Provide the (x, y) coordinate of the cell's center where the given text is located.  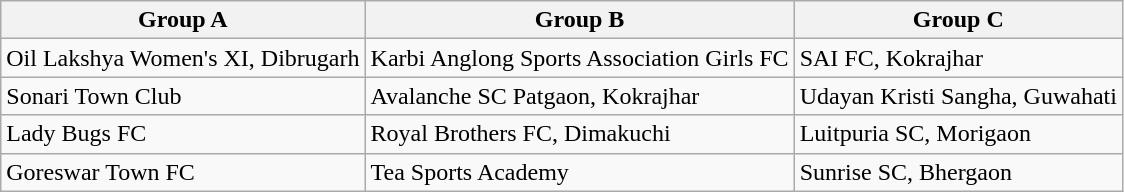
Group B (580, 20)
Avalanche SC Patgaon, Kokrajhar (580, 96)
Goreswar Town FC (183, 172)
Royal Brothers FC, Dimakuchi (580, 134)
Luitpuria SC, Morigaon (958, 134)
Sonari Town Club (183, 96)
Sunrise SC, Bhergaon (958, 172)
Tea Sports Academy (580, 172)
Karbi Anglong Sports Association Girls FC (580, 58)
Group C (958, 20)
Group A (183, 20)
SAI FC, Kokrajhar (958, 58)
Udayan Kristi Sangha, Guwahati (958, 96)
Oil Lakshya Women's XI, Dibrugarh (183, 58)
Lady Bugs FC (183, 134)
